Detect which cell encompasses the target text, then output its [x, y] center coordinate. 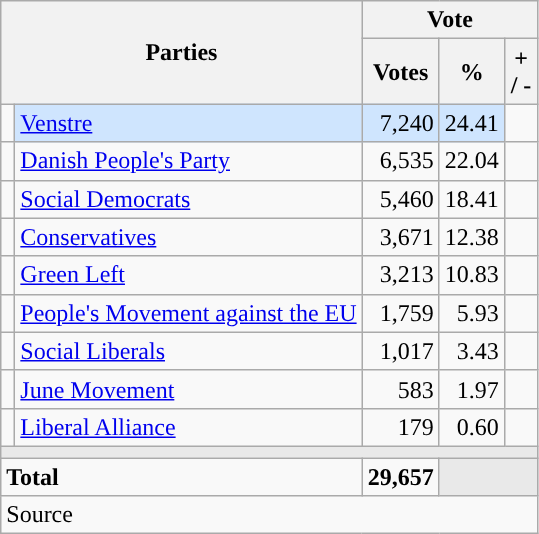
1,759 [400, 313]
1.97 [472, 389]
Parties [182, 52]
Total [182, 477]
Liberal Alliance [188, 427]
18.41 [472, 199]
Danish People's Party [188, 161]
Vote [450, 20]
3.43 [472, 351]
179 [400, 427]
583 [400, 389]
Votes [400, 72]
12.38 [472, 237]
7,240 [400, 123]
1,017 [400, 351]
+ / - [521, 72]
5,460 [400, 199]
3,213 [400, 275]
Source [270, 515]
Social Liberals [188, 351]
10.83 [472, 275]
Venstre [188, 123]
June Movement [188, 389]
People's Movement against the EU [188, 313]
24.41 [472, 123]
22.04 [472, 161]
0.60 [472, 427]
29,657 [400, 477]
% [472, 72]
6,535 [400, 161]
Green Left [188, 275]
Conservatives [188, 237]
5.93 [472, 313]
3,671 [400, 237]
Social Democrats [188, 199]
